Output the (X, Y) coordinate of the center of the cell containing the given text.  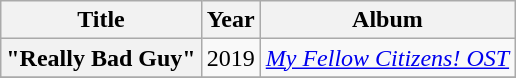
My Fellow Citizens! OST (387, 58)
"Really Bad Guy" (101, 58)
Year (230, 20)
Album (387, 20)
Title (101, 20)
2019 (230, 58)
